Find where the given text appears and provide that cell's center as (x, y) coordinate. 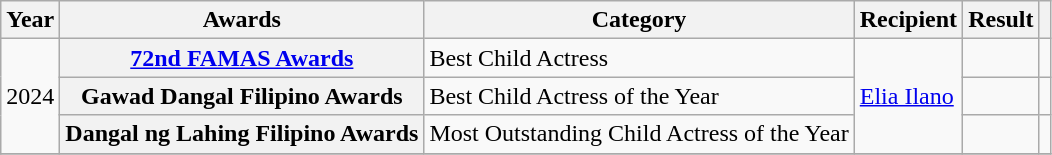
Result (1001, 20)
Elia Ilano (908, 96)
Recipient (908, 20)
2024 (30, 96)
Category (639, 20)
Dangal ng Lahing Filipino Awards (242, 134)
Most Outstanding Child Actress of the Year (639, 134)
Best Child Actress (639, 58)
Awards (242, 20)
72nd FAMAS Awards (242, 58)
Best Child Actress of the Year (639, 96)
Gawad Dangal Filipino Awards (242, 96)
Year (30, 20)
